Capture the cell that displays the provided text and extract its [x, y] central coordinate. 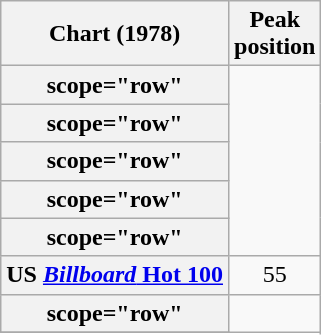
Peakposition [275, 34]
Chart (1978) [115, 34]
US Billboard Hot 100 [115, 275]
55 [275, 275]
